Scan for the cell matching the given text and deliver its [x, y] coordinate at center. 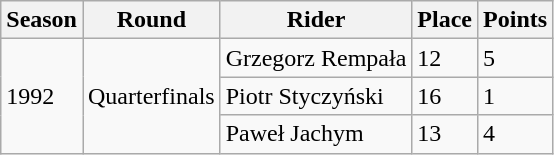
Paweł Jachym [316, 134]
Season [42, 20]
Place [445, 20]
5 [516, 58]
Piotr Styczyński [316, 96]
1 [516, 96]
16 [445, 96]
Rider [316, 20]
Grzegorz Rempała [316, 58]
Quarterfinals [151, 96]
13 [445, 134]
Round [151, 20]
1992 [42, 96]
Points [516, 20]
4 [516, 134]
12 [445, 58]
